Search for the cell housing the specified text and yield its [x, y] center coordinate. 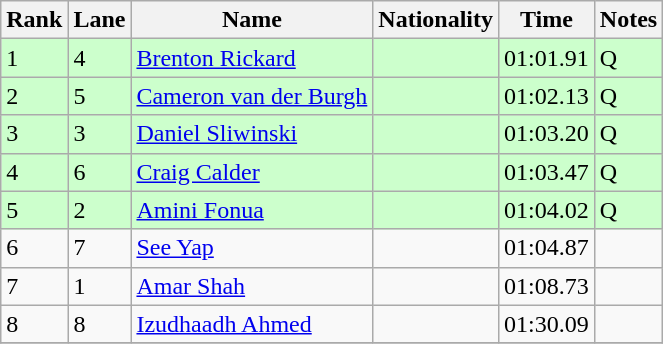
01:04.02 [547, 210]
Daniel Sliwinski [252, 134]
01:30.09 [547, 324]
01:08.73 [547, 286]
See Yap [252, 248]
Nationality [436, 20]
Notes [628, 20]
Time [547, 20]
01:03.20 [547, 134]
Rank [34, 20]
Name [252, 20]
Amar Shah [252, 286]
Cameron van der Burgh [252, 96]
Brenton Rickard [252, 58]
Izudhaadh Ahmed [252, 324]
01:03.47 [547, 172]
Craig Calder [252, 172]
Lane [100, 20]
Amini Fonua [252, 210]
01:04.87 [547, 248]
01:01.91 [547, 58]
01:02.13 [547, 96]
